Extract the [X, Y] coordinate from the center of the cell holding the provided text.  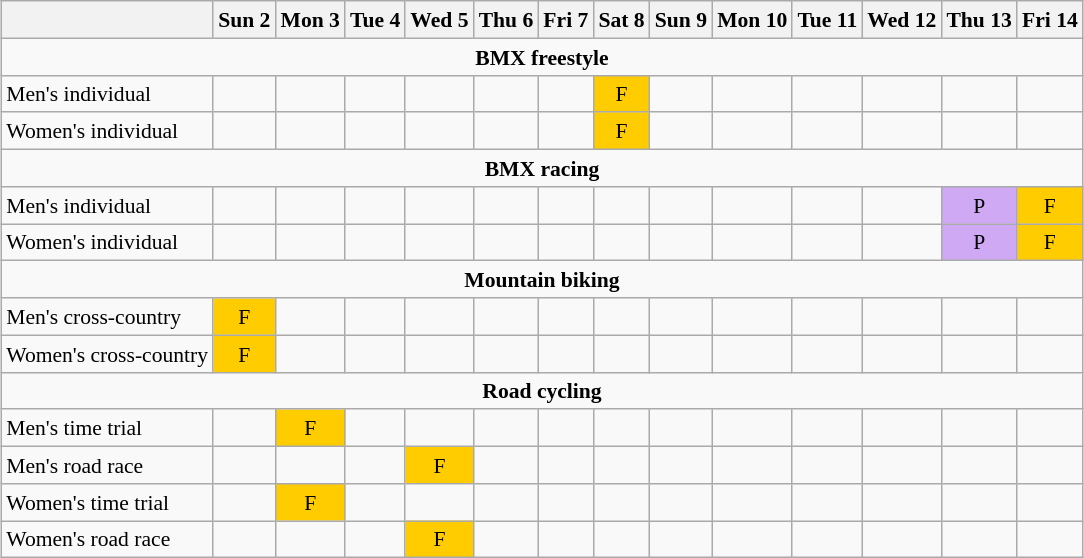
Wed 5 [439, 20]
Women's time trial [107, 502]
Mon 10 [752, 20]
Tue 11 [827, 20]
Sat 8 [621, 20]
Mon 3 [310, 20]
Sun 9 [681, 20]
BMX freestyle [542, 56]
Men's road race [107, 464]
Men's cross-country [107, 316]
Sun 2 [244, 20]
Thu 6 [506, 20]
Mountain biking [542, 280]
BMX racing [542, 168]
Road cycling [542, 390]
Tue 4 [375, 20]
Wed 12 [902, 20]
Fri 7 [566, 20]
Thu 13 [979, 20]
Fri 14 [1050, 20]
Men's time trial [107, 428]
Women's road race [107, 538]
Women's cross-country [107, 354]
